Capture the cell that displays the provided text and extract its [X, Y] central coordinate. 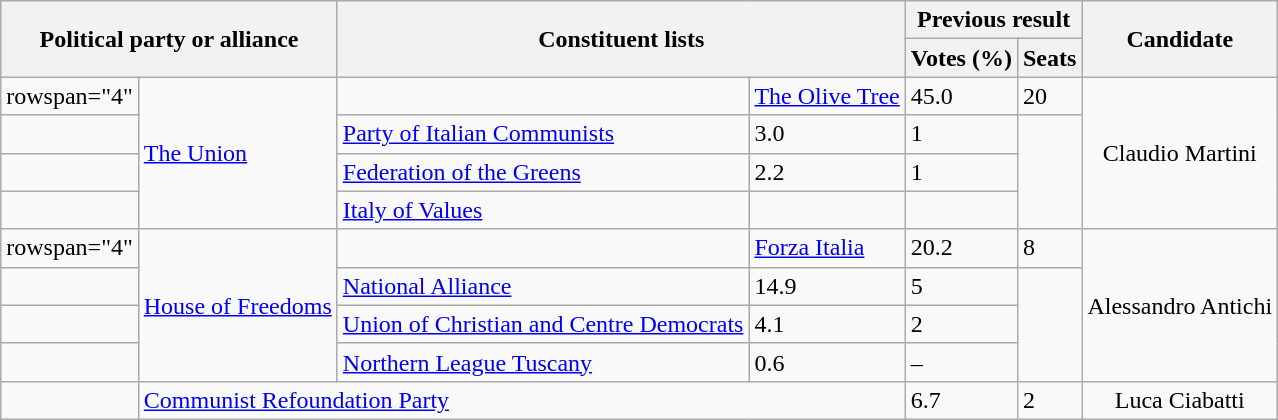
3.0 [827, 134]
45.0 [961, 96]
4.1 [827, 324]
Votes (%) [961, 58]
20 [1049, 96]
National Alliance [543, 286]
Luca Ciabatti [1180, 400]
Italy of Values [543, 210]
Federation of the Greens [543, 172]
Previous result [994, 20]
Party of Italian Communists [543, 134]
Northern League Tuscany [543, 362]
20.2 [961, 248]
Alessandro Antichi [1180, 305]
0.6 [827, 362]
Claudio Martini [1180, 153]
8 [1049, 248]
6.7 [961, 400]
Constituent lists [621, 39]
2.2 [827, 172]
Seats [1049, 58]
Forza Italia [827, 248]
Communist Refoundation Party [522, 400]
The Olive Tree [827, 96]
Political party or alliance [170, 39]
– [961, 362]
House of Freedoms [238, 305]
14.9 [827, 286]
5 [961, 286]
The Union [238, 153]
Union of Christian and Centre Democrats [543, 324]
Candidate [1180, 39]
